Return (x, y) of the center of cell containing provided text 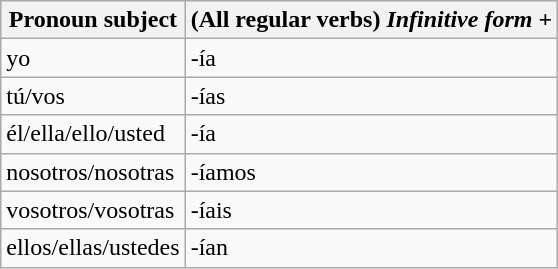
nosotros/nosotras (93, 172)
ellos/ellas/ustedes (93, 248)
él/ella/ello/usted (93, 134)
vosotros/vosotras (93, 210)
tú/vos (93, 96)
-íais (372, 210)
-íamos (372, 172)
-ían (372, 248)
-ías (372, 96)
yo (93, 58)
Pronoun subject (93, 20)
(All regular verbs) Infinitive form + (372, 20)
